From the cell containing the given text, extract its center point as (x, y) coordinate. 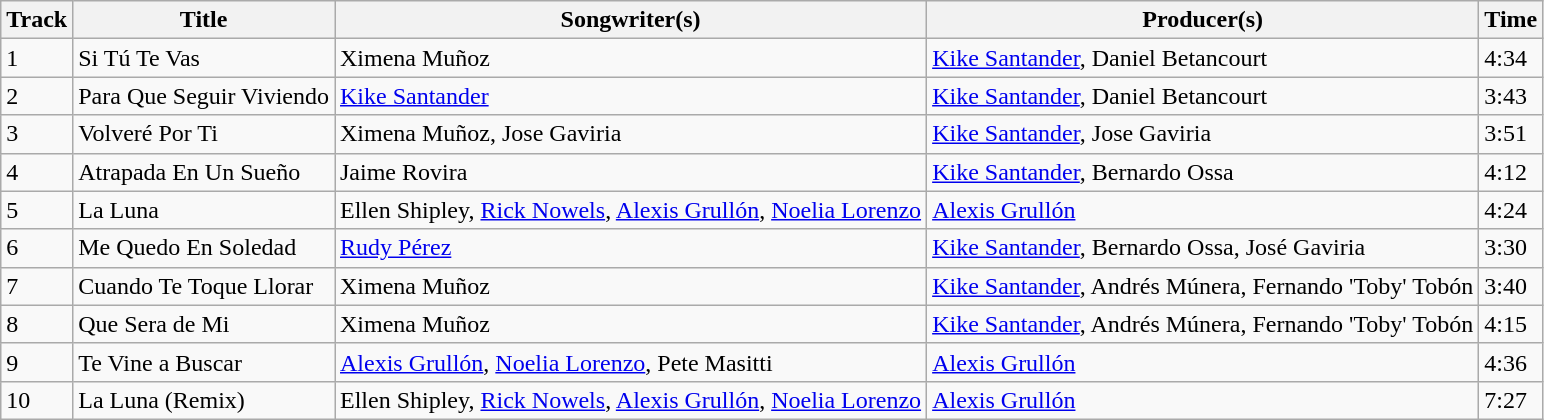
Me Quedo En Soledad (204, 248)
Volveré Por Ti (204, 134)
9 (37, 362)
Kike Santander, Jose Gaviria (1203, 134)
Alexis Grullón, Noelia Lorenzo, Pete Masitti (630, 362)
3:30 (1511, 248)
3:40 (1511, 286)
4 (37, 172)
Si Tú Te Vas (204, 58)
2 (37, 96)
10 (37, 400)
4:24 (1511, 210)
La Luna (204, 210)
7:27 (1511, 400)
Ximena Muñoz, Jose Gaviria (630, 134)
Producer(s) (1203, 20)
La Luna (Remix) (204, 400)
4:12 (1511, 172)
Cuando Te Toque Llorar (204, 286)
3:51 (1511, 134)
6 (37, 248)
Time (1511, 20)
7 (37, 286)
5 (37, 210)
8 (37, 324)
4:34 (1511, 58)
Jaime Rovira (630, 172)
Te Vine a Buscar (204, 362)
3 (37, 134)
Kike Santander (630, 96)
Para Que Seguir Viviendo (204, 96)
Rudy Pérez (630, 248)
Que Sera de Mi (204, 324)
Kike Santander, Bernardo Ossa (1203, 172)
Songwriter(s) (630, 20)
3:43 (1511, 96)
1 (37, 58)
Title (204, 20)
4:36 (1511, 362)
Kike Santander, Bernardo Ossa, José Gaviria (1203, 248)
4:15 (1511, 324)
Atrapada En Un Sueño (204, 172)
Track (37, 20)
